Return [X, Y] of the center of cell containing provided text 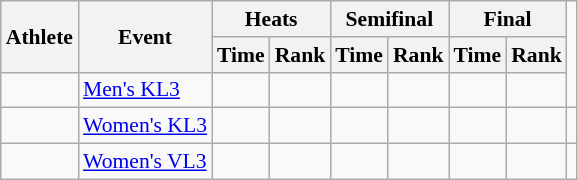
Heats [271, 19]
Final [507, 19]
Athlete [40, 36]
Semifinal [389, 19]
Women's VL3 [145, 162]
Women's KL3 [145, 126]
Men's KL3 [145, 90]
Event [145, 36]
